Identify which cell holds the provided text, then report its (X, Y) central coordinate. 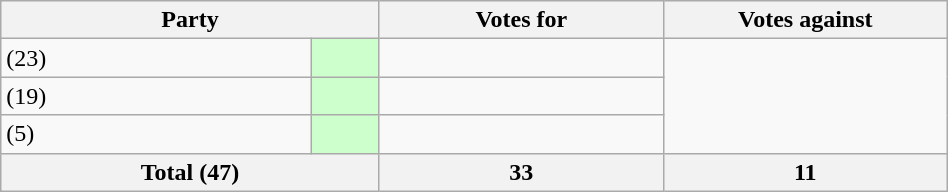
(23) (156, 58)
Votes for (521, 20)
Total (47) (190, 172)
(19) (156, 96)
Votes against (805, 20)
Party (190, 20)
(5) (156, 134)
33 (521, 172)
11 (805, 172)
